Detect which cell encompasses the target text, then output its [X, Y] center coordinate. 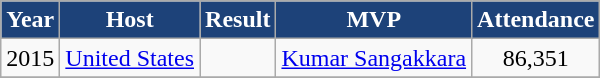
Year [30, 20]
Host [130, 20]
Kumar Sangakkara [374, 58]
Attendance [536, 20]
United States [130, 58]
MVP [374, 20]
2015 [30, 58]
86,351 [536, 58]
Result [238, 20]
